Capture the cell that displays the provided text and extract its (X, Y) central coordinate. 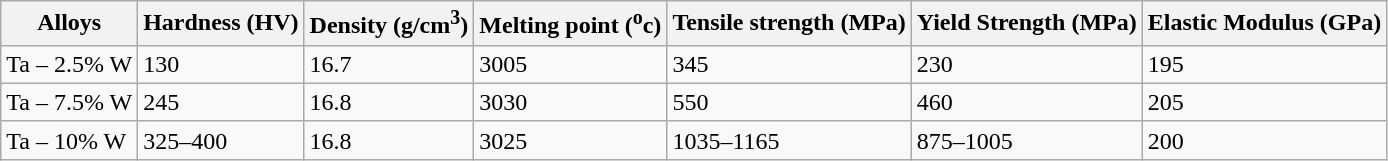
230 (1026, 64)
130 (221, 64)
Ta – 2.5% W (70, 64)
Melting point (oc) (570, 24)
3005 (570, 64)
3025 (570, 140)
Ta – 10% W (70, 140)
16.7 (389, 64)
Ta – 7.5% W (70, 102)
205 (1264, 102)
Hardness (HV) (221, 24)
345 (789, 64)
245 (221, 102)
460 (1026, 102)
325–400 (221, 140)
Tensile strength (MPa) (789, 24)
200 (1264, 140)
1035–1165 (789, 140)
Alloys (70, 24)
Yield Strength (MPa) (1026, 24)
550 (789, 102)
Density (g/cm3) (389, 24)
3030 (570, 102)
195 (1264, 64)
Elastic Modulus (GPa) (1264, 24)
875–1005 (1026, 140)
